Return the (X, Y) coordinate for the center point of the cell that contains the specified text.  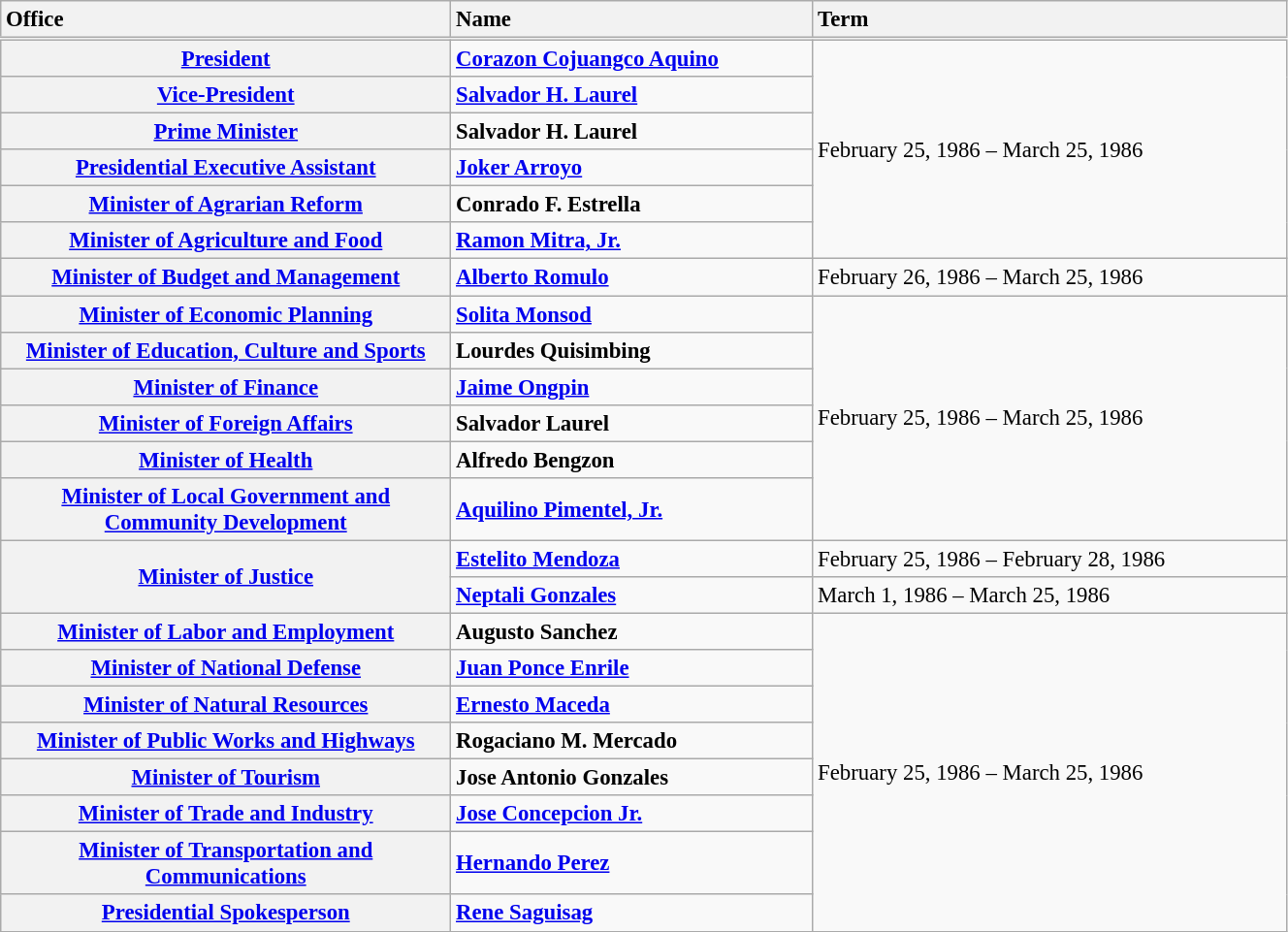
Alberto Romulo (632, 277)
Minister of Labor and Employment (226, 631)
Estelito Mendoza (632, 559)
Minister of Budget and Management (226, 277)
Augusto Sanchez (632, 631)
Term (1049, 19)
Office (226, 19)
Minister of Education, Culture and Sports (226, 350)
Rene Saguisag (632, 914)
Minister of Trade and Industry (226, 814)
Prime Minister (226, 132)
Minister of Finance (226, 387)
President (226, 58)
Minister of National Defense (226, 668)
Joker Arroyo (632, 168)
Jose Concepcion Jr. (632, 814)
Hernando Perez (632, 863)
Minister of Health (226, 460)
Conrado F. Estrella (632, 205)
Minister of Agriculture and Food (226, 241)
Solita Monsod (632, 314)
February 25, 1986 – February 28, 1986 (1049, 559)
Minister of Justice (226, 576)
Neptali Gonzales (632, 595)
Minister of Local Government and Community Development (226, 510)
Jose Antonio Gonzales (632, 778)
Alfredo Bengzon (632, 460)
Name (632, 19)
March 1, 1986 – March 25, 1986 (1049, 595)
Salvador Laurel (632, 423)
Rogaciano M. Mercado (632, 741)
Minister of Transportation and Communications (226, 863)
Juan Ponce Enrile (632, 668)
Minister of Economic Planning (226, 314)
Minister of Foreign Affairs (226, 423)
February 26, 1986 – March 25, 1986 (1049, 277)
Corazon Cojuangco Aquino (632, 58)
Vice-President (226, 95)
Presidential Executive Assistant (226, 168)
Ernesto Maceda (632, 705)
Aquilino Pimentel, Jr. (632, 510)
Jaime Ongpin (632, 387)
Presidential Spokesperson (226, 914)
Minister of Agrarian Reform (226, 205)
Ramon Mitra, Jr. (632, 241)
Minister of Tourism (226, 778)
Minister of Public Works and Highways (226, 741)
Minister of Natural Resources (226, 705)
Lourdes Quisimbing (632, 350)
